Output the [X, Y] coordinate of the center of the cell containing the given text.  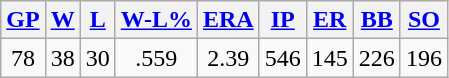
GP [23, 20]
SO [424, 20]
546 [282, 58]
145 [330, 58]
W-L% [156, 20]
ER [330, 20]
BB [376, 20]
W [62, 20]
.559 [156, 58]
226 [376, 58]
L [98, 20]
ERA [228, 20]
38 [62, 58]
78 [23, 58]
2.39 [228, 58]
30 [98, 58]
IP [282, 20]
196 [424, 58]
